Find where the given text appears and provide that cell's center as [X, Y] coordinate. 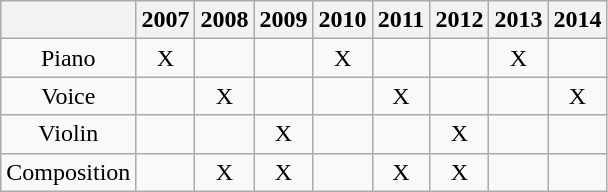
Composition [68, 172]
Voice [68, 96]
Violin [68, 134]
2012 [460, 20]
Piano [68, 58]
2013 [518, 20]
2008 [224, 20]
2007 [166, 20]
2009 [284, 20]
2011 [401, 20]
2010 [342, 20]
2014 [578, 20]
